Return the (x, y) coordinate for the center point of the cell that contains the specified text.  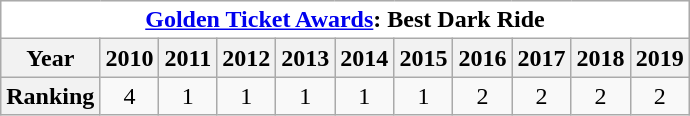
2017 (542, 58)
Year (50, 58)
2015 (424, 58)
2011 (188, 58)
2010 (130, 58)
2014 (364, 58)
2016 (482, 58)
Golden Ticket Awards: Best Dark Ride (345, 20)
2013 (306, 58)
2012 (246, 58)
2019 (660, 58)
Ranking (50, 96)
4 (130, 96)
2018 (600, 58)
